Locate the cell with the specified text and output its (x, y) center coordinate. 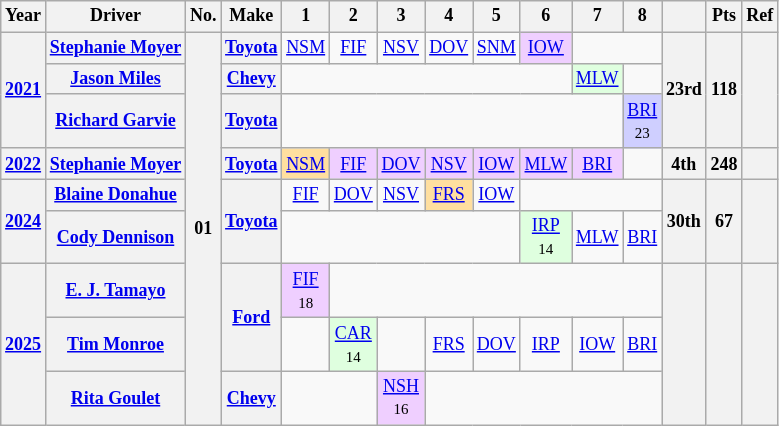
SNM (496, 48)
30th (684, 222)
2 (353, 16)
Jason Miles (115, 78)
Year (24, 16)
2025 (24, 344)
4 (449, 16)
01 (204, 228)
E. J. Tamayo (115, 291)
5 (496, 16)
7 (598, 16)
Ford (252, 318)
248 (724, 164)
Ref (760, 16)
Cody Dennison (115, 237)
BRI23 (642, 121)
Tim Monroe (115, 345)
Blaine Donahue (115, 194)
Richard Garvie (115, 121)
3 (401, 16)
Make (252, 16)
2021 (24, 90)
23rd (684, 90)
Driver (115, 16)
1 (306, 16)
CAR14 (353, 345)
8 (642, 16)
FIF18 (306, 291)
6 (546, 16)
No. (204, 16)
Pts (724, 16)
67 (724, 222)
IRP14 (546, 237)
2022 (24, 164)
Rita Goulet (115, 398)
2024 (24, 222)
IRP (546, 345)
4th (684, 164)
NSH16 (401, 398)
118 (724, 90)
